Extract the (x, y) coordinate from the center of the cell holding the provided text.  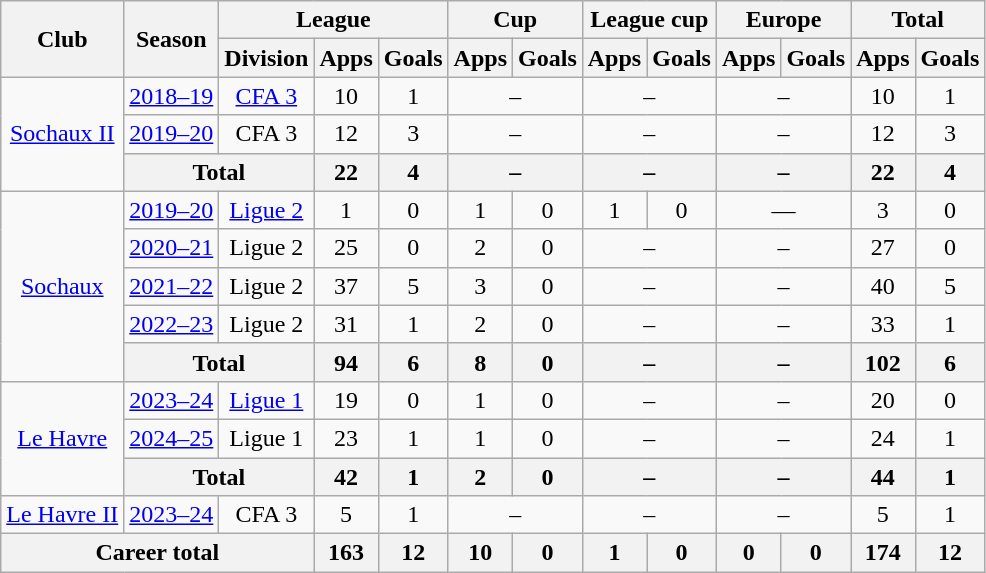
37 (346, 286)
Europe (783, 20)
94 (346, 362)
Le Havre II (62, 515)
2021–22 (172, 286)
Career total (158, 553)
Sochaux (62, 286)
2020–21 (172, 248)
44 (883, 477)
31 (346, 324)
23 (346, 438)
Le Havre (62, 438)
174 (883, 553)
League (334, 20)
8 (480, 362)
40 (883, 286)
24 (883, 438)
33 (883, 324)
2024–25 (172, 438)
19 (346, 400)
Sochaux II (62, 134)
Division (266, 58)
163 (346, 553)
— (783, 210)
2022–23 (172, 324)
25 (346, 248)
League cup (649, 20)
Club (62, 39)
102 (883, 362)
Season (172, 39)
27 (883, 248)
20 (883, 400)
2018–19 (172, 96)
Cup (515, 20)
42 (346, 477)
